Find where the given text appears and provide that cell's center as [X, Y] coordinate. 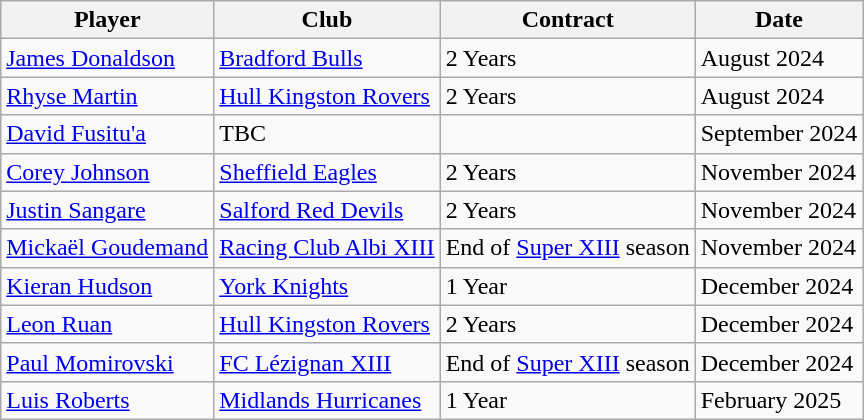
David Fusitu'a [108, 134]
Racing Club Albi XIII [327, 248]
York Knights [327, 286]
Sheffield Eagles [327, 172]
TBC [327, 134]
February 2025 [779, 400]
Mickaël Goudemand [108, 248]
September 2024 [779, 134]
Luis Roberts [108, 400]
Contract [568, 20]
Salford Red Devils [327, 210]
Leon Ruan [108, 324]
Player [108, 20]
FC Lézignan XIII [327, 362]
Paul Momirovski [108, 362]
Club [327, 20]
Date [779, 20]
James Donaldson [108, 58]
Justin Sangare [108, 210]
Kieran Hudson [108, 286]
Rhyse Martin [108, 96]
Bradford Bulls [327, 58]
Midlands Hurricanes [327, 400]
Corey Johnson [108, 172]
